From the cell containing the given text, extract its center point as [x, y] coordinate. 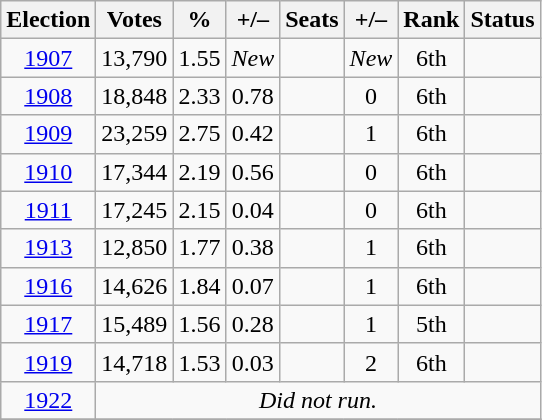
1.84 [200, 286]
Did not run. [318, 400]
2.15 [200, 210]
0.28 [253, 324]
12,850 [134, 248]
Seats [312, 20]
1911 [48, 210]
0.04 [253, 210]
2.75 [200, 134]
0.07 [253, 286]
17,245 [134, 210]
Election [48, 20]
1910 [48, 172]
1.55 [200, 58]
1909 [48, 134]
1919 [48, 362]
5th [432, 324]
% [200, 20]
1907 [48, 58]
2.33 [200, 96]
18,848 [134, 96]
0.03 [253, 362]
Votes [134, 20]
0.38 [253, 248]
Rank [432, 20]
1922 [48, 400]
14,626 [134, 286]
17,344 [134, 172]
1913 [48, 248]
1917 [48, 324]
1.56 [200, 324]
2 [371, 362]
0.42 [253, 134]
14,718 [134, 362]
13,790 [134, 58]
2.19 [200, 172]
0.78 [253, 96]
1908 [48, 96]
1916 [48, 286]
23,259 [134, 134]
0.56 [253, 172]
15,489 [134, 324]
Status [502, 20]
1.53 [200, 362]
1.77 [200, 248]
